From the cell containing the given text, extract its center point as [x, y] coordinate. 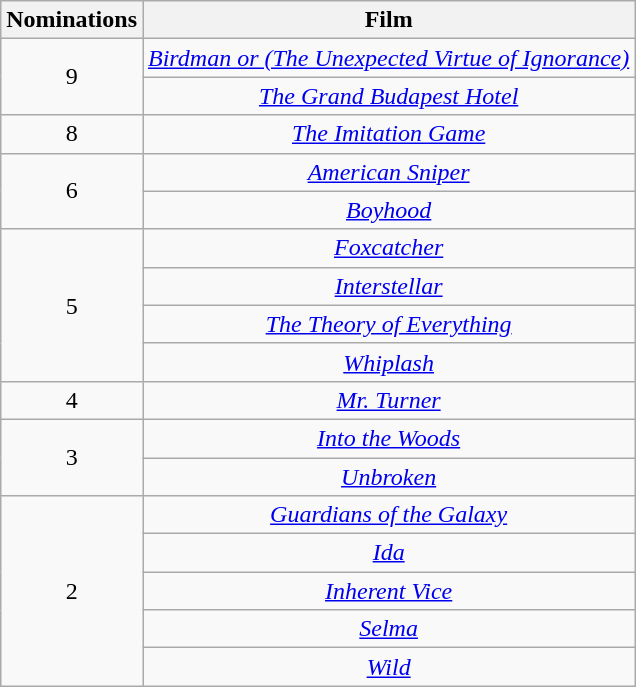
Interstellar [388, 286]
Into the Woods [388, 438]
Foxcatcher [388, 248]
8 [72, 134]
Ida [388, 553]
Guardians of the Galaxy [388, 515]
9 [72, 77]
6 [72, 191]
Film [388, 20]
Whiplash [388, 362]
Unbroken [388, 477]
2 [72, 591]
The Theory of Everything [388, 324]
Boyhood [388, 210]
Nominations [72, 20]
The Imitation Game [388, 134]
5 [72, 305]
Wild [388, 667]
The Grand Budapest Hotel [388, 96]
Inherent Vice [388, 591]
Birdman or (The Unexpected Virtue of Ignorance) [388, 58]
3 [72, 457]
4 [72, 400]
American Sniper [388, 172]
Mr. Turner [388, 400]
Selma [388, 629]
